Return the [X, Y] coordinate for the center point of the cell that contains the specified text.  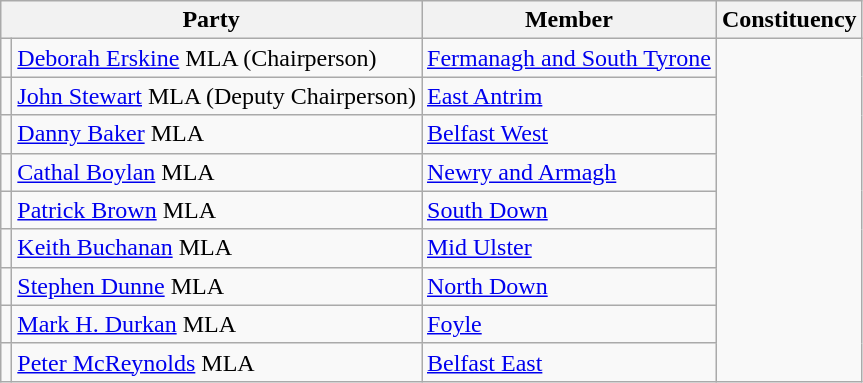
Stephen Dunne MLA [217, 286]
Belfast East [570, 362]
Mid Ulster [570, 248]
Newry and Armagh [570, 172]
Peter McReynolds MLA [217, 362]
Deborah Erskine MLA (Chairperson) [217, 58]
Patrick Brown MLA [217, 210]
North Down [570, 286]
John Stewart MLA (Deputy Chairperson) [217, 96]
Party [212, 20]
Fermanagh and South Tyrone [570, 58]
Keith Buchanan MLA [217, 248]
Constituency [789, 20]
South Down [570, 210]
Cathal Boylan MLA [217, 172]
Danny Baker MLA [217, 134]
East Antrim [570, 96]
Belfast West [570, 134]
Member [570, 20]
Foyle [570, 324]
Mark H. Durkan MLA [217, 324]
